Capture the cell that displays the provided text and extract its (x, y) central coordinate. 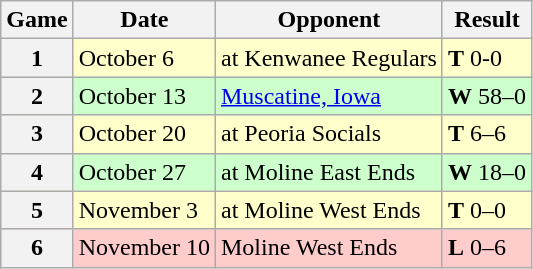
November 10 (144, 248)
Date (144, 20)
October 27 (144, 172)
Game (37, 20)
Muscatine, Iowa (328, 96)
Opponent (328, 20)
T 0–0 (486, 210)
T 6–6 (486, 134)
at Peoria Socials (328, 134)
at Kenwanee Regulars (328, 58)
W 58–0 (486, 96)
4 (37, 172)
W 18–0 (486, 172)
November 3 (144, 210)
2 (37, 96)
3 (37, 134)
Result (486, 20)
Moline West Ends (328, 248)
October 20 (144, 134)
at Moline East Ends (328, 172)
October 13 (144, 96)
L 0–6 (486, 248)
T 0-0 (486, 58)
at Moline West Ends (328, 210)
5 (37, 210)
October 6 (144, 58)
1 (37, 58)
6 (37, 248)
